Output the [x, y] coordinate of the center of the cell containing the given text.  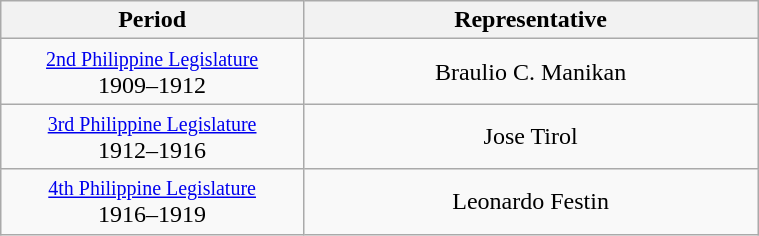
Representative [530, 20]
2nd Philippine Legislature1909–1912 [152, 72]
Jose Tirol [530, 136]
Period [152, 20]
Leonardo Festin [530, 202]
4th Philippine Legislature1916–1919 [152, 202]
3rd Philippine Legislature1912–1916 [152, 136]
Braulio C. Manikan [530, 72]
